Return the [x, y] coordinate for the center point of the cell that contains the specified text.  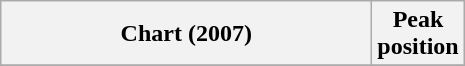
Peakposition [418, 34]
Chart (2007) [186, 34]
